Detect which cell encompasses the target text, then output its (x, y) center coordinate. 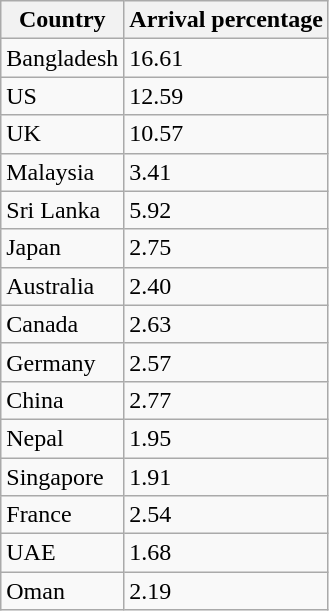
1.95 (226, 438)
US (62, 96)
12.59 (226, 96)
Japan (62, 248)
Bangladesh (62, 58)
5.92 (226, 210)
3.41 (226, 172)
China (62, 400)
2.54 (226, 515)
Malaysia (62, 172)
UK (62, 134)
10.57 (226, 134)
Sri Lanka (62, 210)
2.57 (226, 362)
2.63 (226, 324)
France (62, 515)
Country (62, 20)
1.68 (226, 553)
2.40 (226, 286)
Singapore (62, 477)
Oman (62, 591)
Canada (62, 324)
2.19 (226, 591)
Arrival percentage (226, 20)
16.61 (226, 58)
Germany (62, 362)
UAE (62, 553)
Australia (62, 286)
Nepal (62, 438)
2.77 (226, 400)
1.91 (226, 477)
2.75 (226, 248)
